From the cell containing the given text, extract its center point as (X, Y) coordinate. 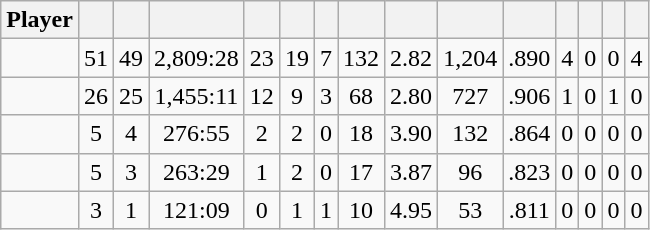
49 (132, 58)
25 (132, 96)
51 (96, 58)
727 (470, 96)
Player (40, 20)
276:55 (197, 134)
.864 (530, 134)
18 (362, 134)
1,204 (470, 58)
.890 (530, 58)
4.95 (412, 210)
.823 (530, 172)
.906 (530, 96)
19 (296, 58)
9 (296, 96)
10 (362, 210)
23 (262, 58)
26 (96, 96)
3.87 (412, 172)
263:29 (197, 172)
121:09 (197, 210)
2,809:28 (197, 58)
.811 (530, 210)
7 (326, 58)
12 (262, 96)
3.90 (412, 134)
53 (470, 210)
2.82 (412, 58)
68 (362, 96)
2.80 (412, 96)
96 (470, 172)
17 (362, 172)
1,455:11 (197, 96)
